Detect which cell encompasses the target text, then output its (X, Y) center coordinate. 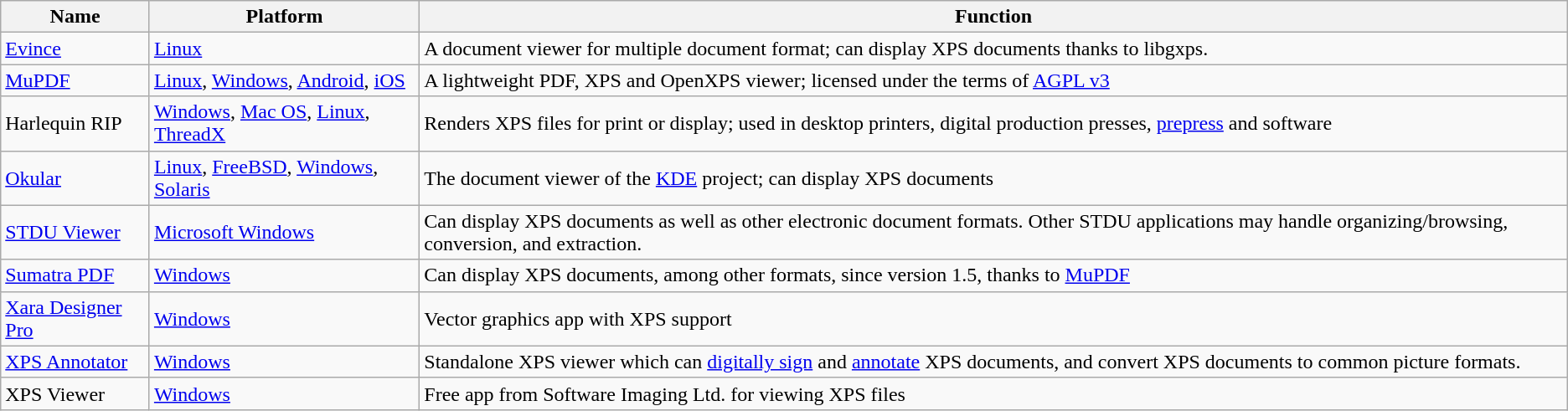
The document viewer of the KDE project; can display XPS documents (993, 177)
Function (993, 17)
XPS Viewer (75, 393)
Harlequin RIP (75, 124)
Xara Designer Pro (75, 318)
XPS Annotator (75, 362)
Linux, FreeBSD, Windows, Solaris (284, 177)
Platform (284, 17)
A lightweight PDF, XPS and OpenXPS viewer; licensed under the terms of AGPL v3 (993, 80)
STDU Viewer (75, 233)
Free app from Software Imaging Ltd. for viewing XPS files (993, 393)
Name (75, 17)
Vector graphics app with XPS support (993, 318)
MuPDF (75, 80)
Can display XPS documents, among other formats, since version 1.5, thanks to MuPDF (993, 275)
Evince (75, 49)
Microsoft Windows (284, 233)
Renders XPS files for print or display; used in desktop printers, digital production presses, prepress and software (993, 124)
Sumatra PDF (75, 275)
Standalone XPS viewer which can digitally sign and annotate XPS documents, and convert XPS documents to common picture formats. (993, 362)
Linux (284, 49)
Okular (75, 177)
A document viewer for multiple document format; can display XPS documents thanks to libgxps. (993, 49)
Windows, Mac OS, Linux, ThreadX (284, 124)
Linux, Windows, Android, iOS (284, 80)
